From the cell containing the given text, extract its center point as (X, Y) coordinate. 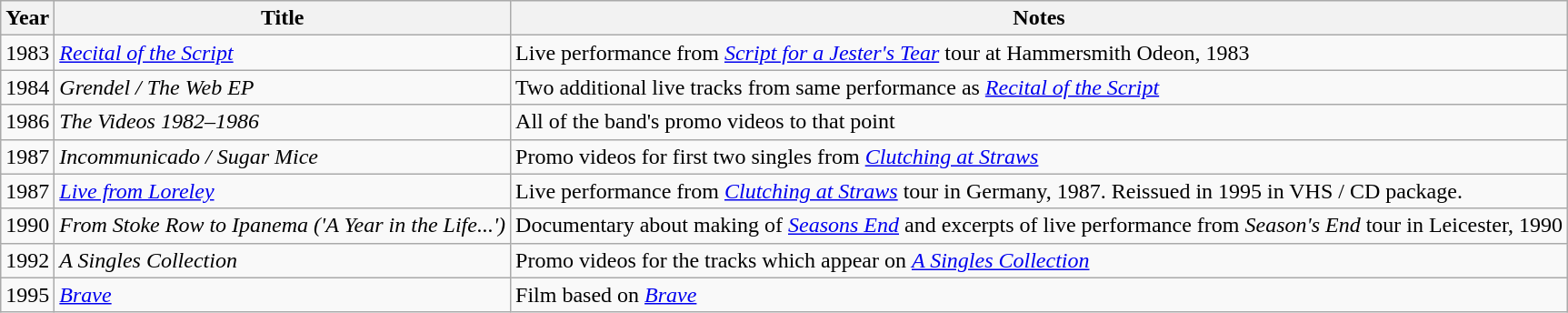
Live performance from Script for a Jester's Tear tour at Hammersmith Odeon, 1983 (1040, 53)
Recital of the Script (283, 53)
Notes (1040, 18)
1995 (27, 295)
Year (27, 18)
Incommunicado / Sugar Mice (283, 156)
Two additional live tracks from same performance as Recital of the Script (1040, 87)
From Stoke Row to Ipanema ('A Year in the Life...') (283, 226)
Film based on Brave (1040, 295)
Live from Loreley (283, 191)
Promo videos for the tracks which appear on A Singles Collection (1040, 260)
A Singles Collection (283, 260)
All of the band's promo videos to that point (1040, 122)
Brave (283, 295)
Grendel / The Web EP (283, 87)
The Videos 1982–1986 (283, 122)
1986 (27, 122)
1992 (27, 260)
Live performance from Clutching at Straws tour in Germany, 1987. Reissued in 1995 in VHS / CD package. (1040, 191)
Title (283, 18)
1984 (27, 87)
1990 (27, 226)
Promo videos for first two singles from Clutching at Straws (1040, 156)
Documentary about making of Seasons End and excerpts of live performance from Season's End tour in Leicester, 1990 (1040, 226)
1983 (27, 53)
